Extract the [x, y] coordinate from the center of the cell holding the provided text.  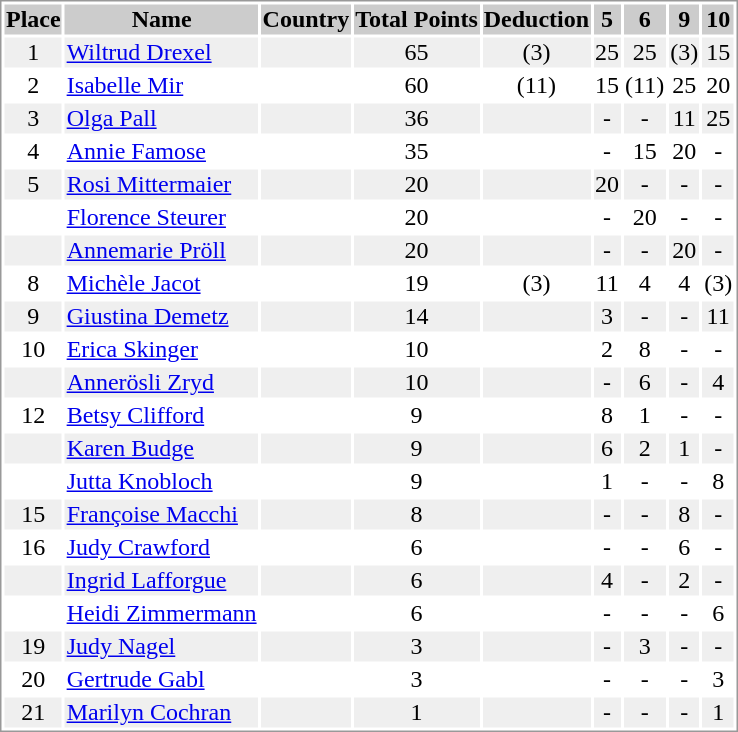
Jutta Knobloch [162, 481]
Deduction [536, 19]
36 [416, 119]
14 [416, 317]
12 [33, 415]
Erica Skinger [162, 349]
Rosi Mittermaier [162, 185]
Judy Nagel [162, 647]
Gertrude Gabl [162, 679]
Karen Budge [162, 449]
Judy Crawford [162, 547]
Total Points [416, 19]
60 [416, 85]
Annie Famose [162, 151]
16 [33, 547]
Wiltrud Drexel [162, 53]
Name [162, 19]
Place [33, 19]
Michèle Jacot [162, 283]
Country [306, 19]
Florence Steurer [162, 217]
Françoise Macchi [162, 515]
Olga Pall [162, 119]
Giustina Demetz [162, 317]
Annemarie Pröll [162, 251]
Heidi Zimmermann [162, 613]
Isabelle Mir [162, 85]
Ingrid Lafforgue [162, 581]
Marilyn Cochran [162, 713]
35 [416, 151]
Annerösli Zryd [162, 383]
21 [33, 713]
Betsy Clifford [162, 415]
65 [416, 53]
